Find where the given text appears and provide that cell's center as (X, Y) coordinate. 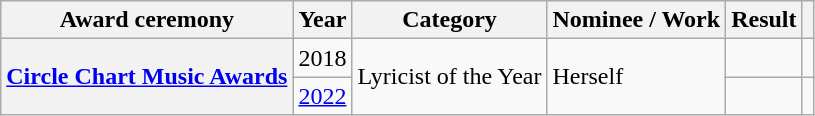
Result (764, 20)
Year (322, 20)
Lyricist of the Year (450, 77)
Award ceremony (147, 20)
2018 (322, 58)
Nominee / Work (636, 20)
2022 (322, 96)
Circle Chart Music Awards (147, 77)
Category (450, 20)
Herself (636, 77)
